Scan for the cell matching the given text and deliver its [X, Y] coordinate at center. 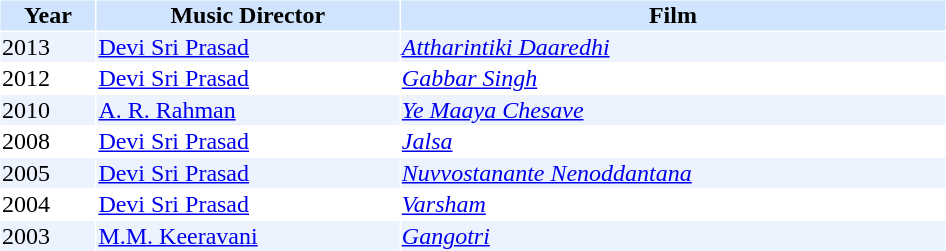
Jalsa [672, 141]
2010 [48, 110]
Ye Maaya Chesave [672, 110]
Year [48, 15]
Gangotri [672, 236]
2008 [48, 141]
2003 [48, 236]
Varsham [672, 205]
M.M. Keeravani [248, 236]
2012 [48, 79]
Gabbar Singh [672, 79]
2004 [48, 205]
Film [672, 15]
Nuvvostanante Nenoddantana [672, 173]
Music Director [248, 15]
Attharintiki Daaredhi [672, 47]
2005 [48, 173]
A. R. Rahman [248, 110]
2013 [48, 47]
